Scan for the cell matching the given text and deliver its [X, Y] coordinate at center. 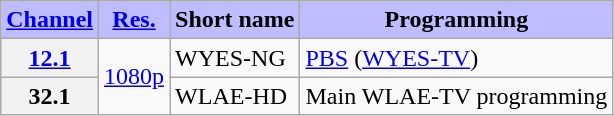
Channel [50, 20]
Res. [134, 20]
Short name [235, 20]
Main WLAE-TV programming [456, 96]
32.1 [50, 96]
PBS (WYES-TV) [456, 58]
1080p [134, 77]
WYES-NG [235, 58]
Programming [456, 20]
12.1 [50, 58]
WLAE-HD [235, 96]
